Identify which cell holds the provided text, then report its (x, y) central coordinate. 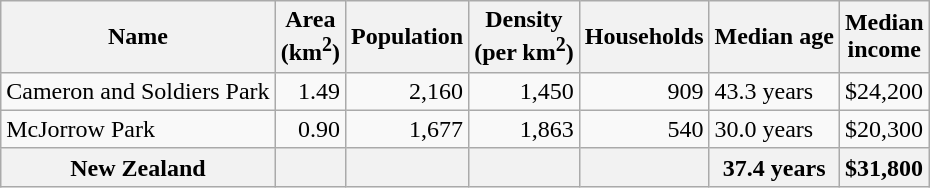
2,160 (408, 91)
Density(per km2) (524, 37)
$20,300 (884, 129)
1,677 (408, 129)
1,450 (524, 91)
1.49 (310, 91)
Households (644, 37)
0.90 (310, 129)
McJorrow Park (138, 129)
Name (138, 37)
Population (408, 37)
$24,200 (884, 91)
30.0 years (774, 129)
Medianincome (884, 37)
909 (644, 91)
37.4 years (774, 167)
$31,800 (884, 167)
540 (644, 129)
Area(km2) (310, 37)
1,863 (524, 129)
43.3 years (774, 91)
Cameron and Soldiers Park (138, 91)
New Zealand (138, 167)
Median age (774, 37)
